Output the (x, y) coordinate of the center of the cell containing the given text.  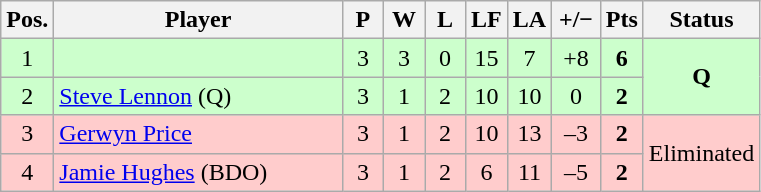
P (362, 20)
+/− (576, 20)
Pts (622, 20)
15 (487, 58)
Jamie Hughes (BDO) (198, 172)
Q (701, 77)
Status (701, 20)
13 (529, 134)
LA (529, 20)
Player (198, 20)
11 (529, 172)
LF (487, 20)
L (444, 20)
–5 (576, 172)
–3 (576, 134)
4 (28, 172)
Pos. (28, 20)
W (404, 20)
Gerwyn Price (198, 134)
Steve Lennon (Q) (198, 96)
+8 (576, 58)
Eliminated (701, 153)
7 (529, 58)
